Pinpoint the cell where the given text exists, returning its [X, Y] midpoint coordinate. 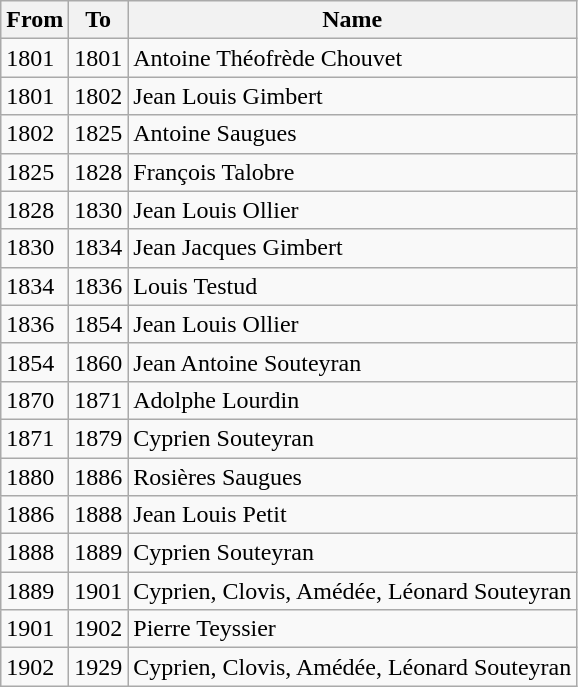
Jean Louis Petit [352, 515]
Louis Testud [352, 286]
Pierre Teyssier [352, 629]
Antoine Saugues [352, 134]
1860 [98, 362]
From [35, 20]
1879 [98, 438]
Antoine Théofrède Chouvet [352, 58]
To [98, 20]
Jean Jacques Gimbert [352, 248]
Jean Antoine Souteyran [352, 362]
François Talobre [352, 172]
1929 [98, 667]
1870 [35, 400]
Jean Louis Gimbert [352, 96]
1880 [35, 477]
Rosières Saugues [352, 477]
Name [352, 20]
Adolphe Lourdin [352, 400]
